Detect which cell encompasses the target text, then output its (x, y) center coordinate. 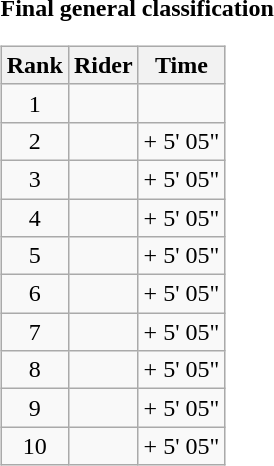
5 (34, 256)
3 (34, 179)
Time (182, 65)
6 (34, 294)
1 (34, 103)
9 (34, 408)
Rank (34, 65)
8 (34, 370)
7 (34, 332)
2 (34, 141)
10 (34, 446)
4 (34, 217)
Rider (103, 65)
